From the cell containing the given text, extract its center point as (x, y) coordinate. 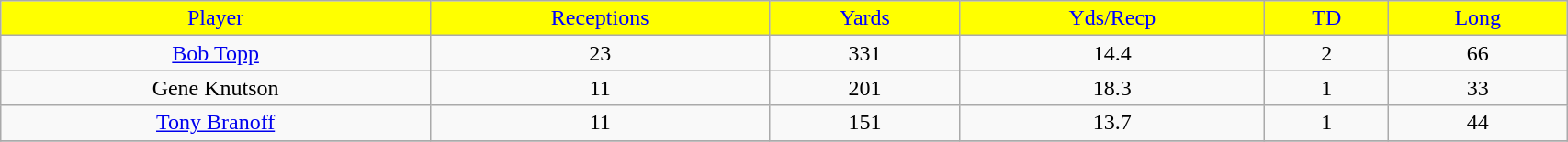
201 (865, 88)
Bob Topp (216, 53)
Receptions (599, 18)
44 (1478, 123)
23 (599, 53)
2 (1326, 53)
TD (1326, 18)
Yds/Recp (1112, 18)
14.4 (1112, 53)
66 (1478, 53)
Tony Branoff (216, 123)
Yards (865, 18)
18.3 (1112, 88)
33 (1478, 88)
331 (865, 53)
Player (216, 18)
Long (1478, 18)
Gene Knutson (216, 88)
13.7 (1112, 123)
151 (865, 123)
